Pinpoint the cell where the given text exists, returning its [x, y] midpoint coordinate. 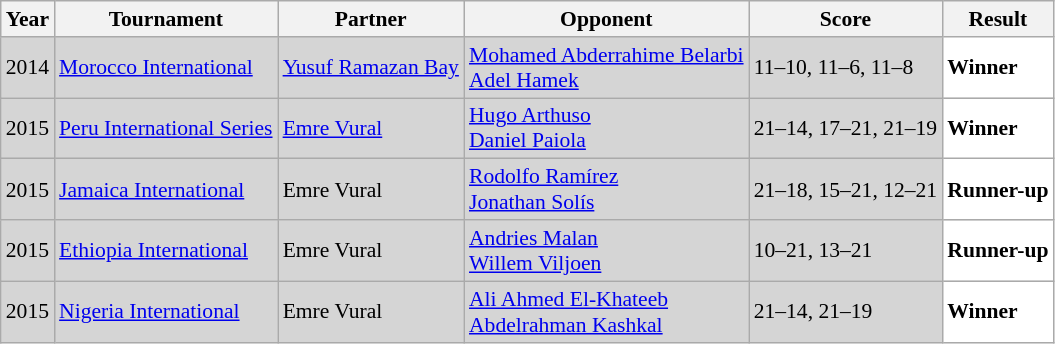
Rodolfo Ramírez Jonathan Solís [606, 190]
11–10, 11–6, 11–8 [846, 68]
Year [28, 19]
Score [846, 19]
2014 [28, 68]
Peru International Series [166, 128]
Partner [371, 19]
Ethiopia International [166, 250]
Ali Ahmed El-Khateeb Abdelrahman Kashkal [606, 312]
Nigeria International [166, 312]
21–14, 21–19 [846, 312]
Yusuf Ramazan Bay [371, 68]
Morocco International [166, 68]
21–14, 17–21, 21–19 [846, 128]
Opponent [606, 19]
10–21, 13–21 [846, 250]
Jamaica International [166, 190]
Result [998, 19]
21–18, 15–21, 12–21 [846, 190]
Mohamed Abderrahime Belarbi Adel Hamek [606, 68]
Tournament [166, 19]
Hugo Arthuso Daniel Paiola [606, 128]
Andries Malan Willem Viljoen [606, 250]
